From the cell containing the given text, extract its center point as (x, y) coordinate. 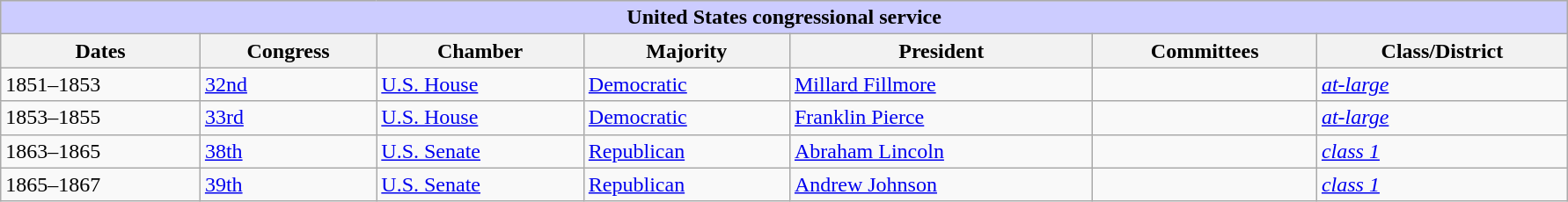
1853–1855 (100, 118)
1865–1867 (100, 184)
Millard Fillmore (942, 84)
Abraham Lincoln (942, 151)
32nd (288, 84)
1863–1865 (100, 151)
Majority (686, 51)
Class/District (1441, 51)
Committees (1205, 51)
1851–1853 (100, 84)
33rd (288, 118)
United States congressional service (785, 18)
38th (288, 151)
Andrew Johnson (942, 184)
Congress (288, 51)
39th (288, 184)
Franklin Pierce (942, 118)
Dates (100, 51)
President (942, 51)
Chamber (480, 51)
